Return (X, Y) of the center of cell containing provided text 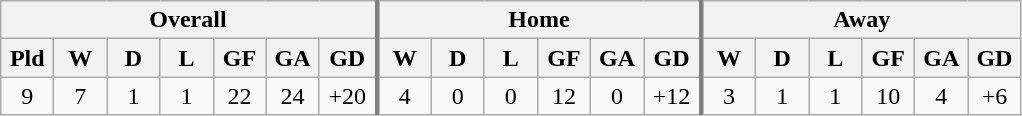
12 (564, 96)
+6 (994, 96)
+20 (348, 96)
24 (292, 96)
9 (28, 96)
Pld (28, 58)
22 (240, 96)
10 (888, 96)
Home (539, 20)
Away (861, 20)
+12 (673, 96)
Overall (189, 20)
3 (728, 96)
7 (80, 96)
